From the cell containing the given text, extract its center point as [x, y] coordinate. 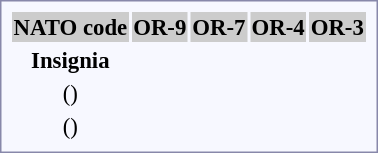
NATO code [70, 27]
OR-7 [219, 27]
OR-9 [160, 27]
Insignia [70, 60]
OR-3 [337, 27]
OR-4 [278, 27]
